Locate the cell with the specified text and output its [x, y] center coordinate. 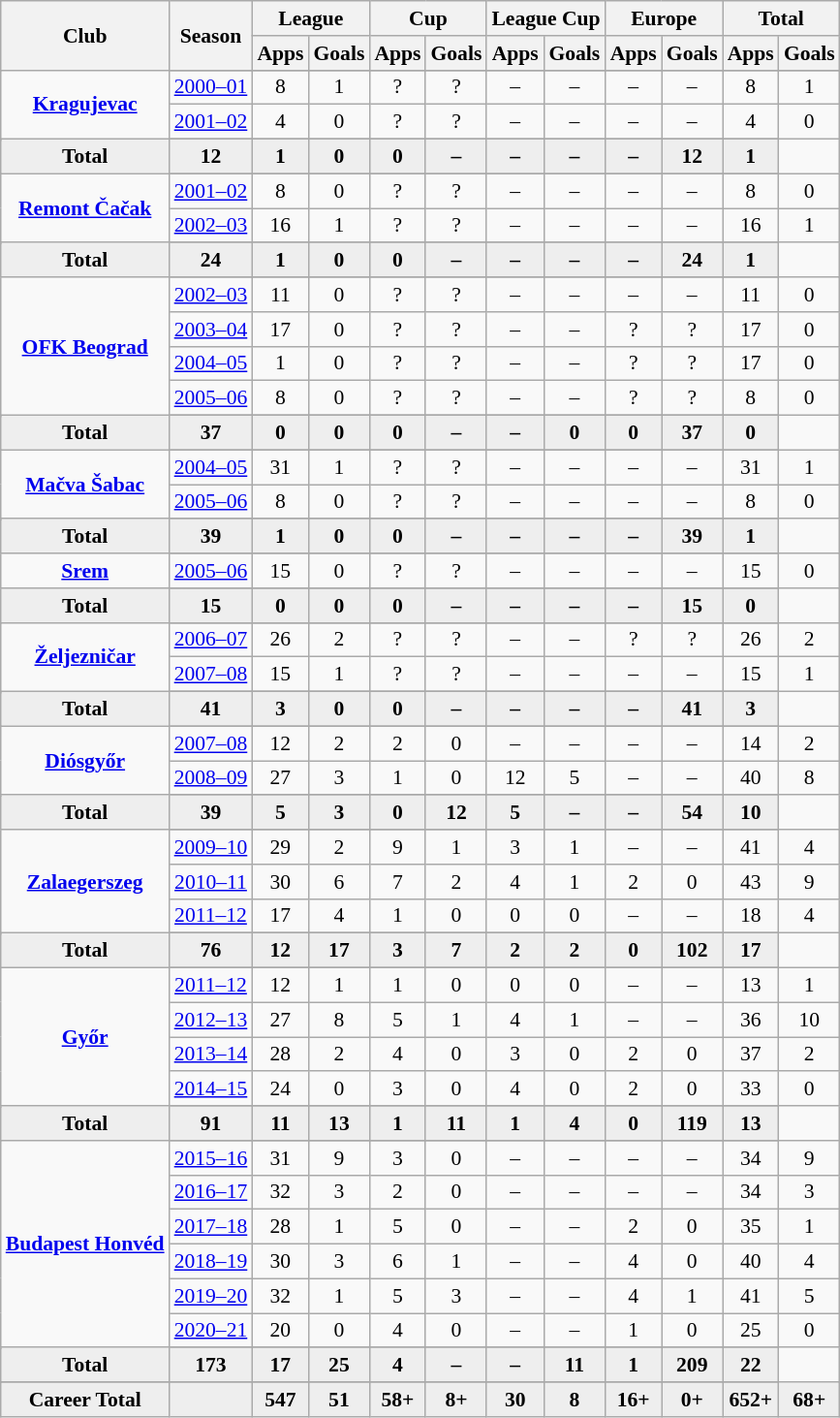
2018–19 [211, 1262]
Cup [428, 18]
652+ [751, 1400]
2009–10 [211, 847]
OFK Beograd [85, 346]
0+ [692, 1400]
35 [751, 1227]
Kragujevac [85, 105]
173 [211, 1366]
14 [751, 743]
20 [280, 1331]
Zalaegerszeg [85, 882]
Željezničar [85, 657]
2000–01 [211, 87]
54 [692, 813]
91 [211, 1123]
22 [751, 1366]
Mačva Šabac [85, 485]
209 [692, 1366]
2017–18 [211, 1227]
43 [751, 882]
2008–09 [211, 778]
58+ [397, 1400]
Győr [85, 1037]
2015–16 [211, 1158]
102 [692, 951]
League [310, 18]
29 [280, 847]
Club [85, 35]
119 [692, 1123]
2016–17 [211, 1192]
Budapest Honvéd [85, 1245]
18 [751, 916]
2020–21 [211, 1331]
2006–07 [211, 640]
Europe [665, 18]
8+ [455, 1400]
2012–13 [211, 1020]
547 [280, 1400]
Srem [85, 571]
2014–15 [211, 1089]
2019–20 [211, 1296]
2003–04 [211, 330]
36 [751, 1020]
2013–14 [211, 1055]
2010–11 [211, 882]
51 [339, 1400]
Season [211, 35]
16+ [634, 1400]
68+ [810, 1400]
Remont Čačak [85, 207]
Career Total [85, 1400]
76 [211, 951]
33 [751, 1089]
Diósgyőr [85, 760]
League Cup [545, 18]
